Provide the [x, y] coordinate of the cell's center where the given text is located.  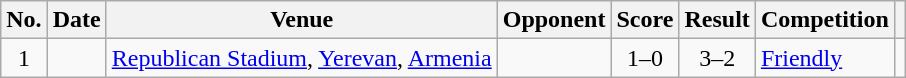
Venue [302, 20]
Score [645, 20]
Friendly [824, 58]
Result [717, 20]
Republican Stadium, Yerevan, Armenia [302, 58]
1 [24, 58]
3–2 [717, 58]
Opponent [554, 20]
No. [24, 20]
1–0 [645, 58]
Date [76, 20]
Competition [824, 20]
